Find where the given text appears and provide that cell's center as [X, Y] coordinate. 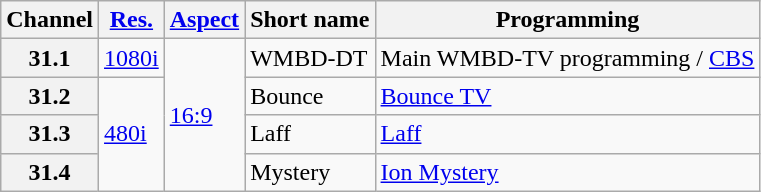
31.3 [50, 134]
Main WMBD-TV programming / CBS [568, 58]
16:9 [204, 115]
WMBD-DT [310, 58]
Bounce [310, 96]
Channel [50, 20]
Bounce TV [568, 96]
480i [132, 134]
31.2 [50, 96]
Short name [310, 20]
31.4 [50, 172]
Res. [132, 20]
Programming [568, 20]
1080i [132, 58]
Mystery [310, 172]
31.1 [50, 58]
Aspect [204, 20]
Ion Mystery [568, 172]
